Search for the cell housing the specified text and yield its [X, Y] center coordinate. 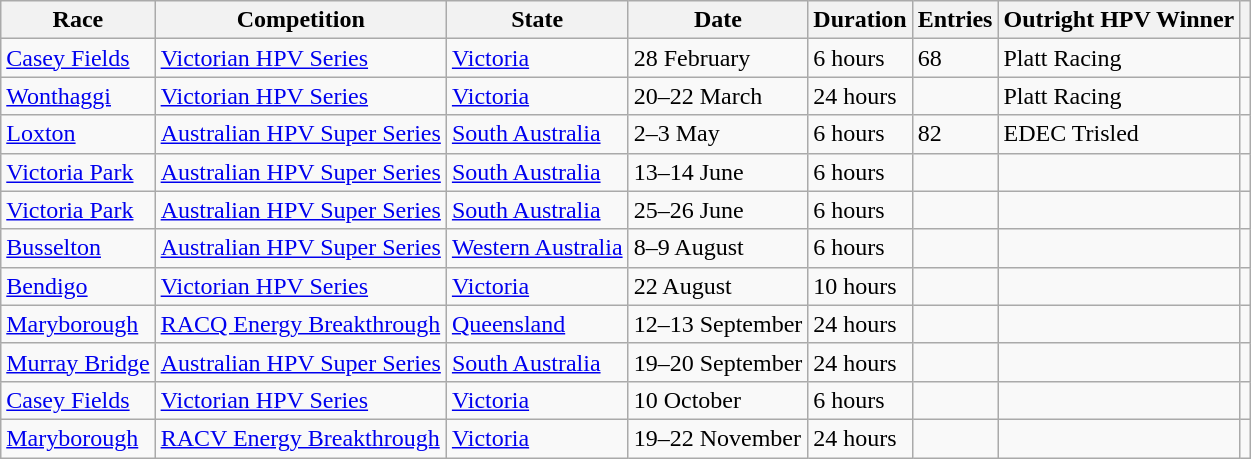
EDEC Trisled [1119, 134]
12–13 September [718, 324]
Competition [300, 20]
8–9 August [718, 248]
Duration [860, 20]
2–3 May [718, 134]
20–22 March [718, 96]
82 [955, 134]
Western Australia [537, 248]
19–20 September [718, 362]
Outright HPV Winner [1119, 20]
25–26 June [718, 210]
10 hours [860, 286]
68 [955, 58]
Busselton [78, 248]
22 August [718, 286]
Bendigo [78, 286]
Queensland [537, 324]
RACV Energy Breakthrough [300, 438]
State [537, 20]
Race [78, 20]
Murray Bridge [78, 362]
Loxton [78, 134]
19–22 November [718, 438]
13–14 June [718, 172]
28 February [718, 58]
Entries [955, 20]
10 October [718, 400]
RACQ Energy Breakthrough [300, 324]
Date [718, 20]
Wonthaggi [78, 96]
